For the text-containing cell, return its midpoint in [X, Y] coordinate format. 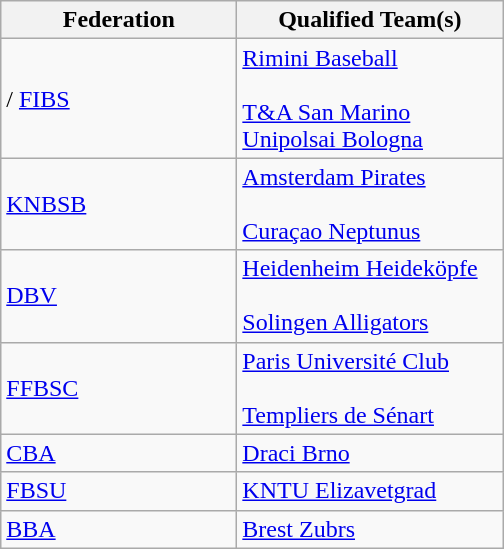
FFBSC [119, 388]
KNBSB [119, 204]
Heidenheim HeideköpfeSolingen Alligators [370, 296]
Brest Zubrs [370, 529]
KNTU Elizavetgrad [370, 491]
Federation [119, 20]
Rimini BaseballT&A San Marino Unipolsai Bologna [370, 98]
BBA [119, 529]
/ FIBS [119, 98]
CBA [119, 453]
Draci Brno [370, 453]
Amsterdam PiratesCuraçao Neptunus [370, 204]
FBSU [119, 491]
DBV [119, 296]
Qualified Team(s) [370, 20]
Paris Université ClubTempliers de Sénart [370, 388]
